Return the [X, Y] coordinate for the center point of the cell that contains the specified text.  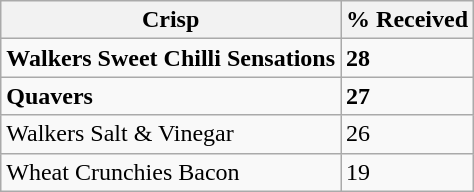
Quavers [171, 96]
Crisp [171, 20]
% Received [408, 20]
19 [408, 172]
Walkers Sweet Chilli Sensations [171, 58]
Wheat Crunchies Bacon [171, 172]
28 [408, 58]
27 [408, 96]
Walkers Salt & Vinegar [171, 134]
26 [408, 134]
